Pinpoint the cell where the given text exists, returning its (X, Y) midpoint coordinate. 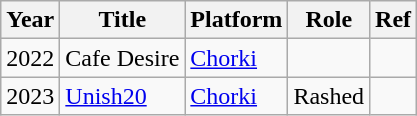
2023 (30, 96)
Role (329, 20)
Cafe Desire (122, 58)
Ref (394, 20)
Title (122, 20)
Rashed (329, 96)
Platform (236, 20)
2022 (30, 58)
Year (30, 20)
Unish20 (122, 96)
